Search for the cell housing the specified text and yield its (X, Y) center coordinate. 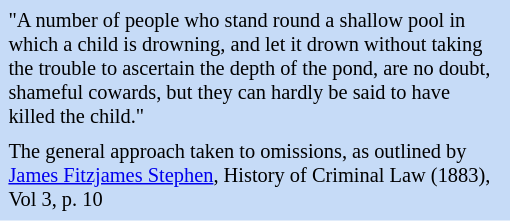
The general approach taken to omissions, as outlined by James Fitzjames Stephen, History of Criminal Law (1883), Vol 3, p. 10 (254, 176)
